Search for the cell housing the specified text and yield its [x, y] center coordinate. 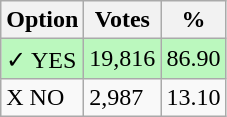
X NO [42, 97]
86.90 [194, 59]
19,816 [122, 59]
Option [42, 20]
2,987 [122, 97]
% [194, 20]
✓ YES [42, 59]
13.10 [194, 97]
Votes [122, 20]
